Locate the cell with the specified text and output its [X, Y] center coordinate. 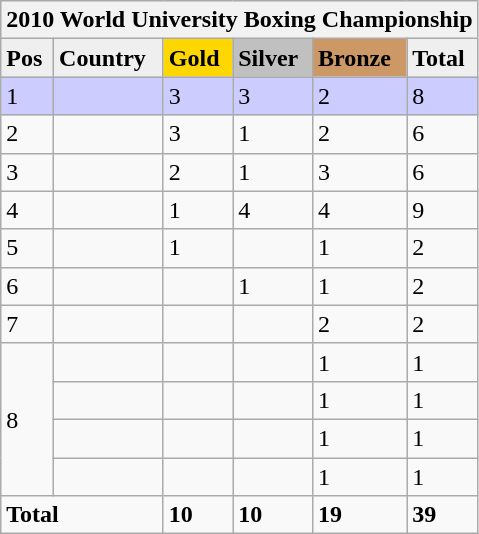
Silver [273, 58]
9 [442, 210]
Bronze [359, 58]
7 [28, 324]
2010 World University Boxing Championship [240, 20]
Gold [198, 58]
Country [109, 58]
5 [28, 248]
39 [442, 515]
19 [359, 515]
Pos [28, 58]
